Pinpoint the cell where the given text exists, returning its (x, y) midpoint coordinate. 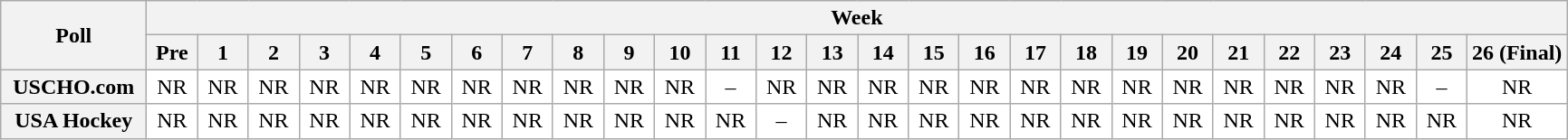
18 (1086, 52)
3 (324, 52)
4 (375, 52)
14 (883, 52)
20 (1188, 52)
USCHO.com (74, 87)
8 (578, 52)
Week (857, 18)
15 (934, 52)
6 (476, 52)
19 (1137, 52)
10 (679, 52)
16 (985, 52)
26 (Final) (1516, 52)
2 (274, 52)
21 (1238, 52)
11 (730, 52)
12 (782, 52)
23 (1340, 52)
1 (223, 52)
5 (426, 52)
13 (832, 52)
Pre (172, 52)
25 (1441, 52)
17 (1035, 52)
Poll (74, 35)
22 (1289, 52)
7 (527, 52)
9 (629, 52)
24 (1390, 52)
USA Hockey (74, 121)
